Provide the (x, y) coordinate of the cell's center where the given text is located.  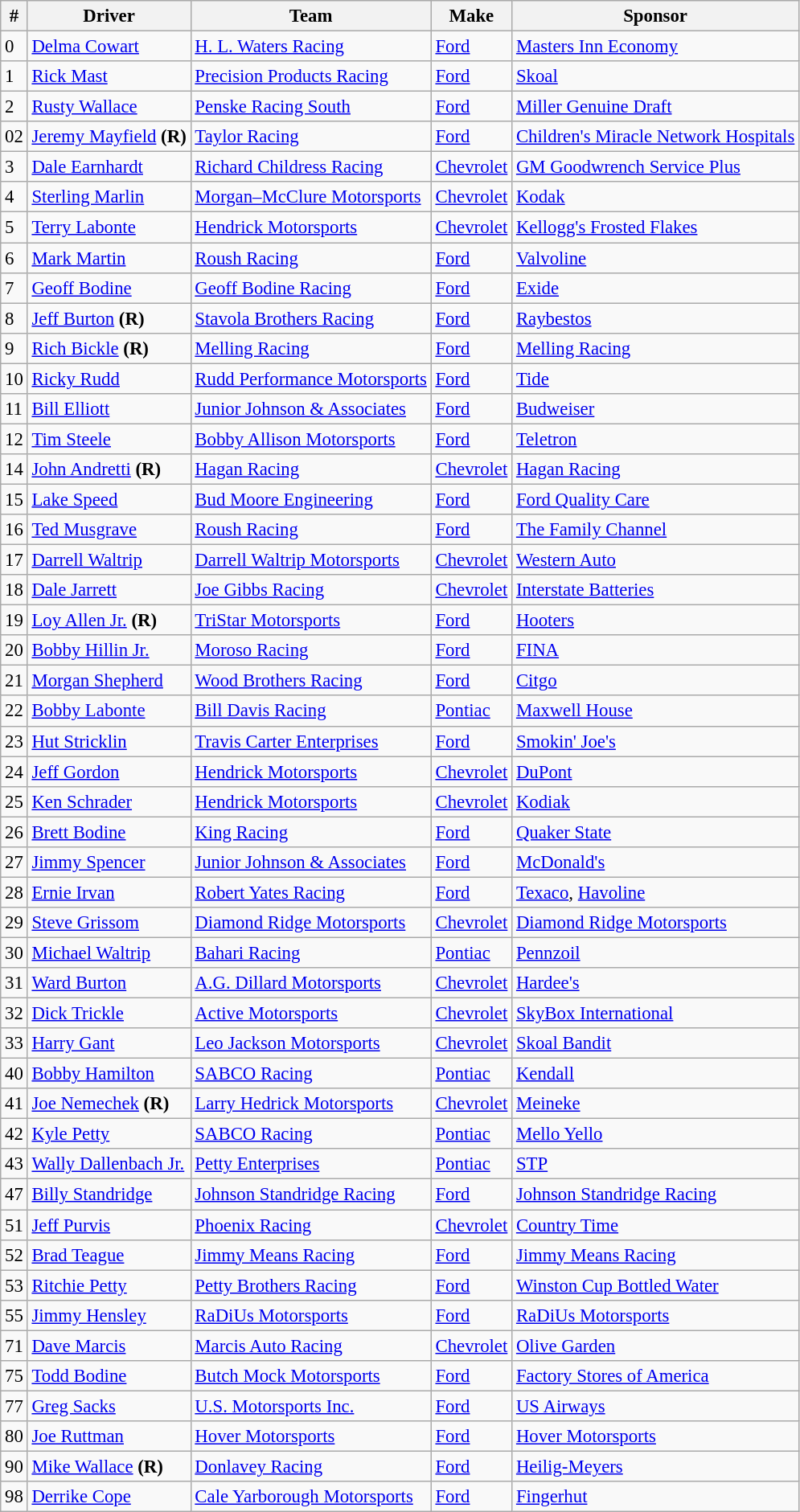
Bobby Hillin Jr. (109, 650)
Jeff Purvis (109, 1225)
Derrike Cope (109, 1497)
18 (14, 590)
Ernie Irvan (109, 892)
Dale Earnhardt (109, 167)
Sponsor (656, 16)
Olive Garden (656, 1346)
Country Time (656, 1225)
Ted Musgrave (109, 530)
22 (14, 711)
31 (14, 983)
Kendall (656, 1074)
Bill Davis Racing (310, 711)
Delma Cowart (109, 47)
FINA (656, 650)
Harry Gant (109, 1043)
Brad Teague (109, 1255)
52 (14, 1255)
12 (14, 439)
Driver (109, 16)
Citgo (656, 681)
02 (14, 137)
9 (14, 348)
Exide (656, 288)
0 (14, 47)
40 (14, 1074)
26 (14, 832)
Bobby Hamilton (109, 1074)
Billy Standridge (109, 1194)
Petty Brothers Racing (310, 1285)
Larry Hedrick Motorsports (310, 1104)
27 (14, 863)
Dick Trickle (109, 1014)
Skoal Bandit (656, 1043)
Active Motorsports (310, 1014)
The Family Channel (656, 530)
A.G. Dillard Motorsports (310, 983)
Butch Mock Motorsports (310, 1376)
Morgan Shepherd (109, 681)
15 (14, 499)
47 (14, 1194)
STP (656, 1165)
Rick Mast (109, 76)
41 (14, 1104)
19 (14, 621)
US Airways (656, 1406)
Richard Childress Racing (310, 167)
Todd Bodine (109, 1376)
Donlavey Racing (310, 1466)
Heilig-Meyers (656, 1466)
Taylor Racing (310, 137)
SkyBox International (656, 1014)
98 (14, 1497)
Terry Labonte (109, 227)
16 (14, 530)
Lake Speed (109, 499)
Rich Bickle (R) (109, 348)
Maxwell House (656, 711)
Jeff Gordon (109, 772)
Western Auto (656, 560)
71 (14, 1346)
Rudd Performance Motorsports (310, 379)
King Racing (310, 832)
Petty Enterprises (310, 1165)
Rusty Wallace (109, 107)
McDonald's (656, 863)
Meineke (656, 1104)
11 (14, 409)
Miller Genuine Draft (656, 107)
20 (14, 650)
Greg Sacks (109, 1406)
90 (14, 1466)
32 (14, 1014)
4 (14, 197)
10 (14, 379)
Fingerhut (656, 1497)
6 (14, 258)
Ken Schrader (109, 801)
John Andretti (R) (109, 469)
Hardee's (656, 983)
53 (14, 1285)
Jeremy Mayfield (R) (109, 137)
1 (14, 76)
7 (14, 288)
Teletron (656, 439)
Winston Cup Bottled Water (656, 1285)
Smokin' Joe's (656, 741)
14 (14, 469)
Team (310, 16)
Kodak (656, 197)
Phoenix Racing (310, 1225)
Mark Martin (109, 258)
Tim Steele (109, 439)
Michael Waltrip (109, 953)
Kyle Petty (109, 1134)
25 (14, 801)
Loy Allen Jr. (R) (109, 621)
Bill Elliott (109, 409)
Robert Yates Racing (310, 892)
Hut Stricklin (109, 741)
Wood Brothers Racing (310, 681)
Sterling Marlin (109, 197)
8 (14, 318)
Wally Dallenbach Jr. (109, 1165)
Joe Ruttman (109, 1436)
GM Goodwrench Service Plus (656, 167)
Penske Racing South (310, 107)
Children's Miracle Network Hospitals (656, 137)
Raybestos (656, 318)
Joe Nemechek (R) (109, 1104)
24 (14, 772)
Quaker State (656, 832)
H. L. Waters Racing (310, 47)
Skoal (656, 76)
Jimmy Spencer (109, 863)
Interstate Batteries (656, 590)
Dale Jarrett (109, 590)
Ford Quality Care (656, 499)
75 (14, 1376)
Moroso Racing (310, 650)
30 (14, 953)
2 (14, 107)
Leo Jackson Motorsports (310, 1043)
23 (14, 741)
Make (471, 16)
Dave Marcis (109, 1346)
80 (14, 1436)
33 (14, 1043)
Budweiser (656, 409)
Texaco, Havoline (656, 892)
Bobby Labonte (109, 711)
Ritchie Petty (109, 1285)
Ricky Rudd (109, 379)
Steve Grissom (109, 923)
Cale Yarborough Motorsports (310, 1497)
3 (14, 167)
Geoff Bodine Racing (310, 288)
# (14, 16)
Marcis Auto Racing (310, 1346)
Brett Bodine (109, 832)
Valvoline (656, 258)
Masters Inn Economy (656, 47)
Factory Stores of America (656, 1376)
43 (14, 1165)
21 (14, 681)
51 (14, 1225)
5 (14, 227)
Darrell Waltrip Motorsports (310, 560)
17 (14, 560)
Darrell Waltrip (109, 560)
29 (14, 923)
Joe Gibbs Racing (310, 590)
Mello Yello (656, 1134)
Morgan–McClure Motorsports (310, 197)
Kodiak (656, 801)
DuPont (656, 772)
Jimmy Hensley (109, 1315)
Precision Products Racing (310, 76)
Bud Moore Engineering (310, 499)
Tide (656, 379)
Bahari Racing (310, 953)
Hooters (656, 621)
Travis Carter Enterprises (310, 741)
42 (14, 1134)
Mike Wallace (R) (109, 1466)
U.S. Motorsports Inc. (310, 1406)
Pennzoil (656, 953)
Bobby Allison Motorsports (310, 439)
77 (14, 1406)
Kellogg's Frosted Flakes (656, 227)
Geoff Bodine (109, 288)
55 (14, 1315)
Stavola Brothers Racing (310, 318)
TriStar Motorsports (310, 621)
28 (14, 892)
Jeff Burton (R) (109, 318)
Ward Burton (109, 983)
